Output the (X, Y) coordinate of the center of the cell containing the given text.  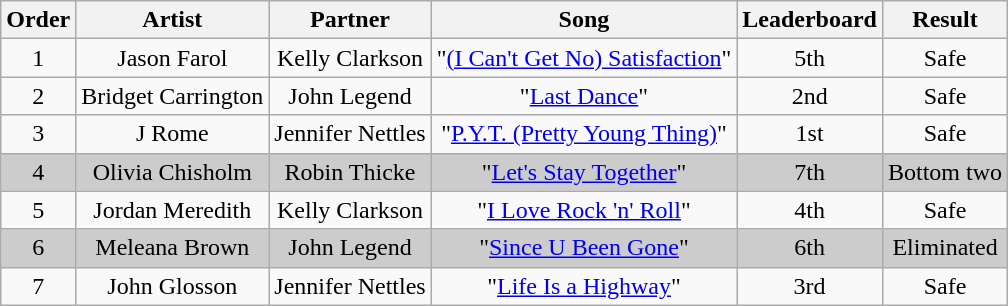
4 (38, 172)
3 (38, 134)
5th (810, 58)
1 (38, 58)
"Let's Stay Together" (584, 172)
3rd (810, 286)
2nd (810, 96)
J Rome (172, 134)
Meleana Brown (172, 248)
"Since U Been Gone" (584, 248)
"(I Can't Get No) Satisfaction" (584, 58)
Robin Thicke (350, 172)
6 (38, 248)
5 (38, 210)
"Life Is a Highway" (584, 286)
Song (584, 20)
Bottom two (944, 172)
Order (38, 20)
Artist (172, 20)
2 (38, 96)
Leaderboard (810, 20)
6th (810, 248)
Eliminated (944, 248)
7th (810, 172)
7 (38, 286)
"Last Dance" (584, 96)
1st (810, 134)
4th (810, 210)
"P.Y.T. (Pretty Young Thing)" (584, 134)
"I Love Rock 'n' Roll" (584, 210)
Olivia Chisholm (172, 172)
Jason Farol (172, 58)
Jordan Meredith (172, 210)
Partner (350, 20)
Result (944, 20)
John Glosson (172, 286)
Bridget Carrington (172, 96)
